Identify which cell holds the provided text, then report its (X, Y) central coordinate. 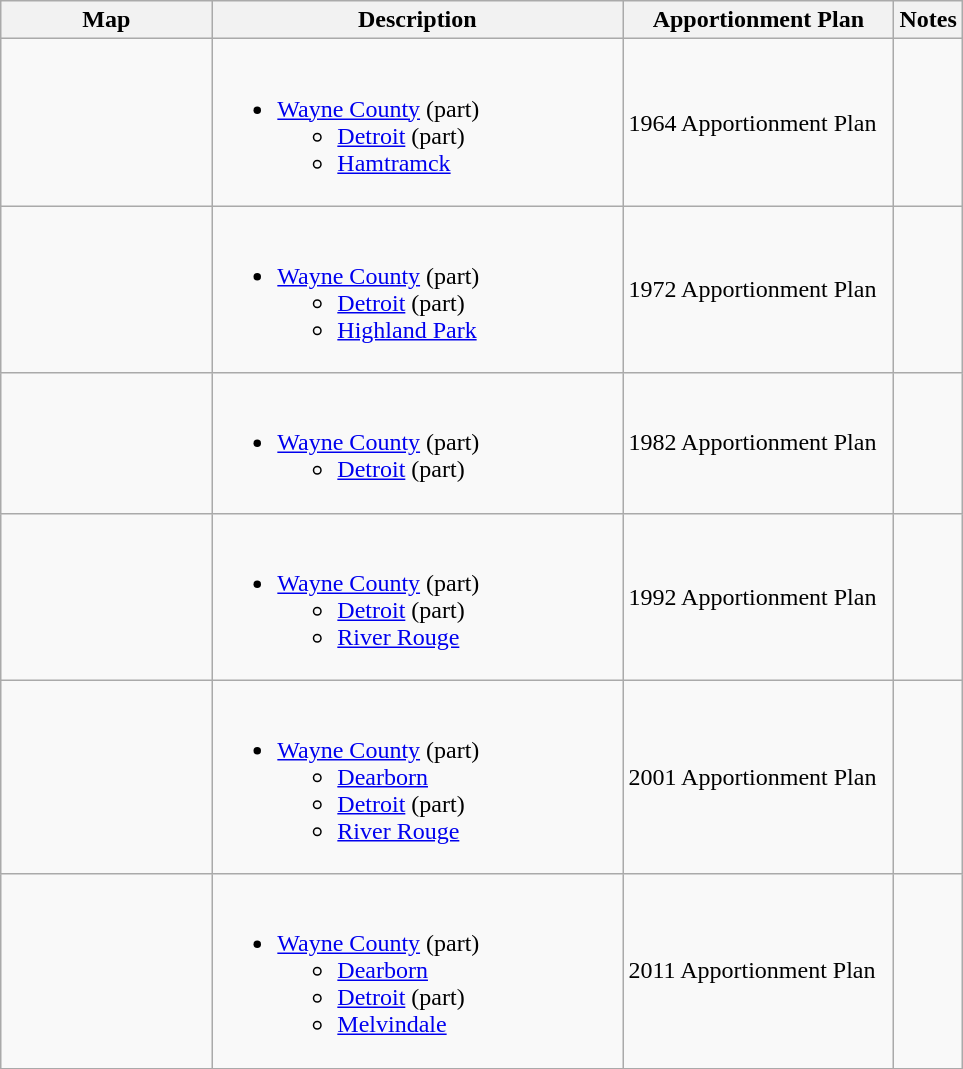
Map (106, 20)
1982 Apportionment Plan (758, 443)
Wayne County (part)Detroit (part)River Rouge (418, 596)
Wayne County (part)Detroit (part)Hamtramck (418, 122)
1992 Apportionment Plan (758, 596)
Wayne County (part)Detroit (part) (418, 443)
2011 Apportionment Plan (758, 971)
2001 Apportionment Plan (758, 777)
1964 Apportionment Plan (758, 122)
Wayne County (part)DearbornDetroit (part)Melvindale (418, 971)
Notes (928, 20)
Apportionment Plan (758, 20)
Wayne County (part)Detroit (part)Highland Park (418, 290)
Description (418, 20)
1972 Apportionment Plan (758, 290)
Wayne County (part)DearbornDetroit (part)River Rouge (418, 777)
